Return [X, Y] of the center of cell containing provided text 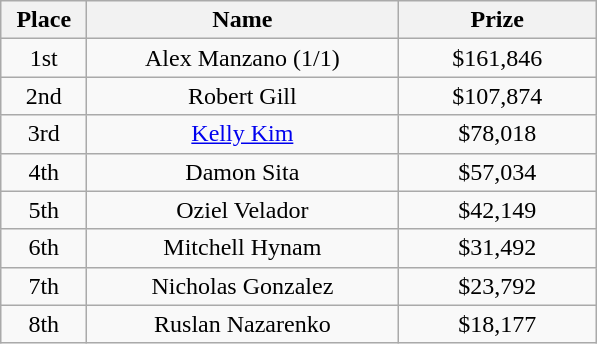
$23,792 [498, 286]
$31,492 [498, 248]
Ruslan Nazarenko [242, 324]
5th [44, 210]
Prize [498, 20]
Robert Gill [242, 96]
Damon Sita [242, 172]
Nicholas Gonzalez [242, 286]
2nd [44, 96]
3rd [44, 134]
$161,846 [498, 58]
Place [44, 20]
$18,177 [498, 324]
Name [242, 20]
7th [44, 286]
1st [44, 58]
Mitchell Hynam [242, 248]
Kelly Kim [242, 134]
$107,874 [498, 96]
4th [44, 172]
8th [44, 324]
$42,149 [498, 210]
Oziel Velador [242, 210]
Alex Manzano (1/1) [242, 58]
$78,018 [498, 134]
6th [44, 248]
$57,034 [498, 172]
